For the text-containing cell, return its midpoint in [x, y] coordinate format. 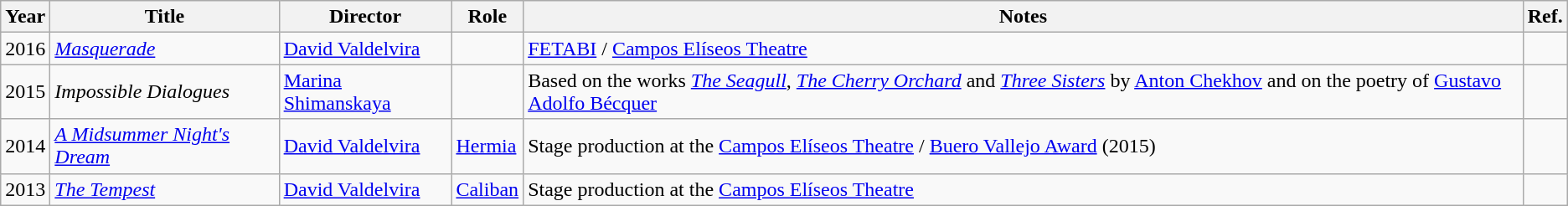
Ref. [1545, 17]
A Midsummer Night's Dream [164, 146]
Stage production at the Campos Elíseos Theatre / Buero Vallejo Award (2015) [1024, 146]
2014 [25, 146]
Year [25, 17]
Impossible Dialogues [164, 92]
Based on the works The Seagull, The Cherry Orchard and Three Sisters by Anton Chekhov and on the poetry of Gustavo Adolfo Bécquer [1024, 92]
2013 [25, 189]
2015 [25, 92]
Stage production at the Campos Elíseos Theatre [1024, 189]
Director [365, 17]
Hermia [487, 146]
Title [164, 17]
Notes [1024, 17]
Caliban [487, 189]
Role [487, 17]
FETABI / Campos Elíseos Theatre [1024, 49]
Marina Shimanskaya [365, 92]
2016 [25, 49]
Masquerade [164, 49]
The Tempest [164, 189]
